Provide the (X, Y) coordinate of the cell's center where the given text is located.  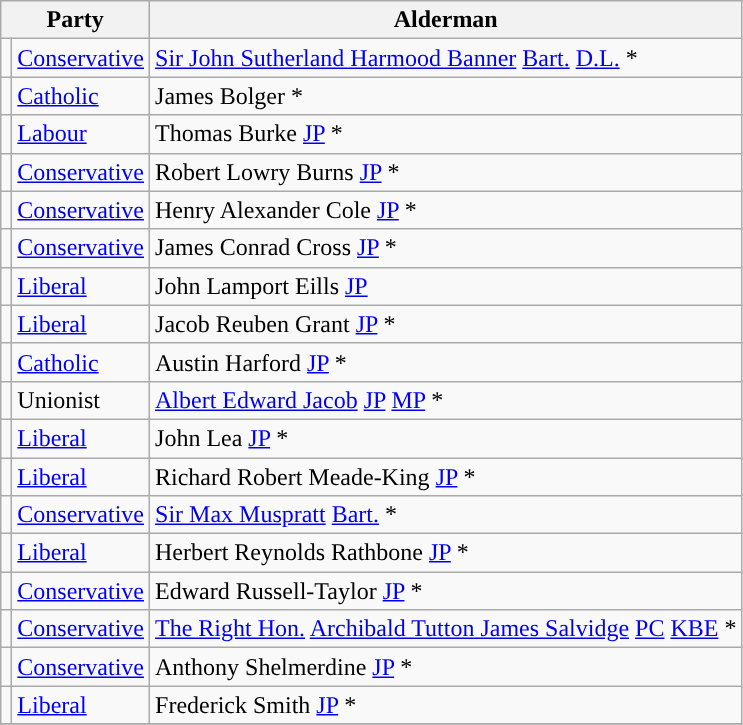
Richard Robert Meade-King JP * (446, 477)
Edward Russell-Taylor JP * (446, 591)
Sir Max Muspratt Bart. * (446, 515)
Labour (81, 134)
John Lea JP * (446, 438)
Henry Alexander Cole JP * (446, 210)
Frederick Smith JP * (446, 705)
Robert Lowry Burns JP * (446, 172)
Party (76, 20)
Jacob Reuben Grant JP * (446, 324)
Herbert Reynolds Rathbone JP * (446, 553)
Anthony Shelmerdine JP * (446, 667)
Thomas Burke JP * (446, 134)
Alderman (446, 20)
James Bolger * (446, 96)
Albert Edward Jacob JP MP * (446, 400)
James Conrad Cross JP * (446, 248)
John Lamport Eills JP (446, 286)
Sir John Sutherland Harmood Banner Bart. D.L. * (446, 58)
Austin Harford JP * (446, 362)
Unionist (81, 400)
The Right Hon. Archibald Tutton James Salvidge PC KBE * (446, 629)
